Locate the cell with the specified text and output its [x, y] center coordinate. 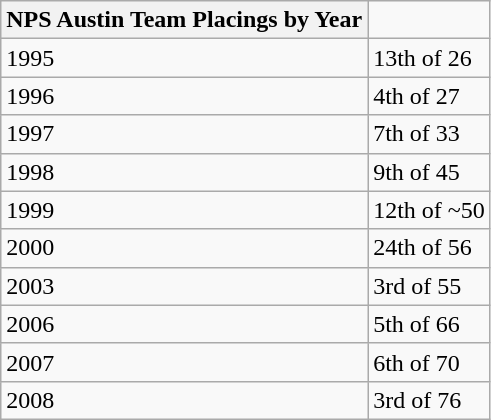
2000 [184, 248]
5th of 66 [430, 324]
4th of 27 [430, 96]
2006 [184, 324]
24th of 56 [430, 248]
3rd of 55 [430, 286]
1998 [184, 172]
13th of 26 [430, 58]
7th of 33 [430, 134]
6th of 70 [430, 362]
1997 [184, 134]
2007 [184, 362]
3rd of 76 [430, 400]
2003 [184, 286]
9th of 45 [430, 172]
2008 [184, 400]
1995 [184, 58]
12th of ~50 [430, 210]
NPS Austin Team Placings by Year [184, 20]
1999 [184, 210]
1996 [184, 96]
